Scan for the cell matching the given text and deliver its [x, y] coordinate at center. 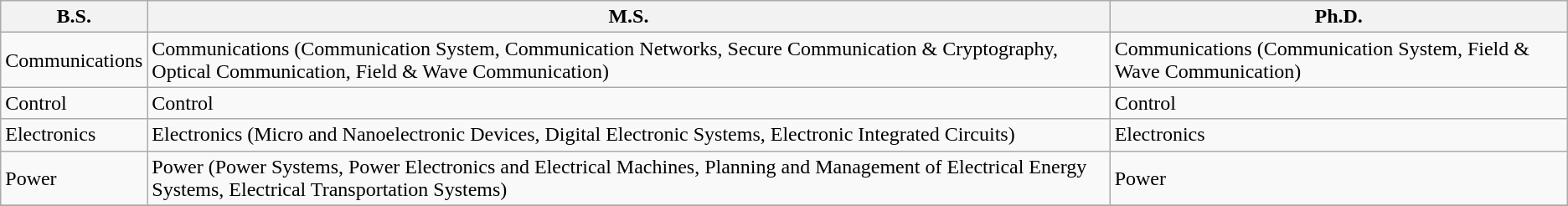
Communications (Communication System, Communication Networks, Secure Communication & Cryptography, Optical Communication, Field & Wave Communication) [628, 60]
Electronics (Micro and Nanoelectronic Devices, Digital Electronic Systems, Electronic Integrated Circuits) [628, 135]
Ph.D. [1338, 17]
Communications (Communication System, Field & Wave Communication) [1338, 60]
M.S. [628, 17]
B.S. [74, 17]
Communications [74, 60]
